Return [x, y] of the center of cell containing provided text 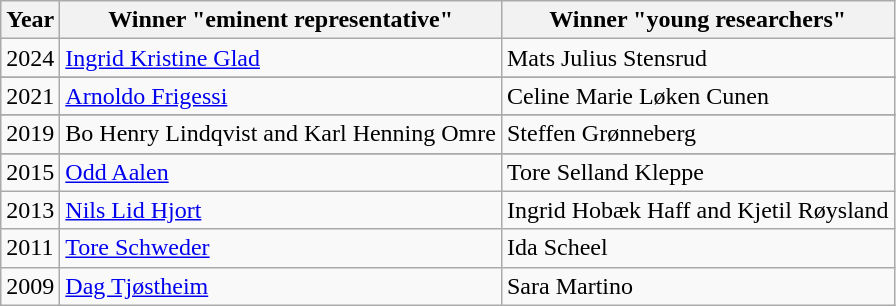
Tore Schweder [281, 248]
Ida Scheel [698, 248]
Ingrid Kristine Glad [281, 58]
Sara Martino [698, 286]
Celine Marie Løken Cunen [698, 96]
2009 [30, 286]
Dag Tjøstheim [281, 286]
2019 [30, 134]
Year [30, 20]
Steffen Grønneberg [698, 134]
2013 [30, 210]
Mats Julius Stensrud [698, 58]
Odd Aalen [281, 172]
Tore Selland Kleppe [698, 172]
Winner "young researchers" [698, 20]
2011 [30, 248]
Winner "eminent representative" [281, 20]
Nils Lid Hjort [281, 210]
2015 [30, 172]
Ingrid Hobæk Haff and Kjetil Røysland [698, 210]
2024 [30, 58]
2021 [30, 96]
Bo Henry Lindqvist and Karl Henning Omre [281, 134]
Arnoldo Frigessi [281, 96]
